Identify which cell holds the provided text, then report its [X, Y] central coordinate. 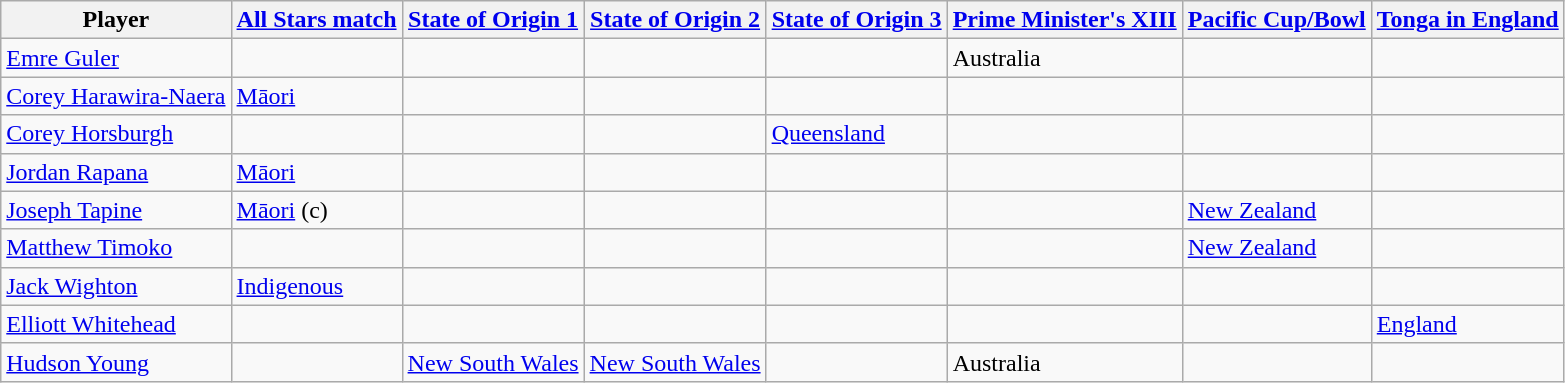
Corey Horsburgh [116, 134]
Tonga in England [1468, 20]
Jack Wighton [116, 286]
England [1468, 324]
Jordan Rapana [116, 172]
Emre Guler [116, 58]
Matthew Timoko [116, 248]
Elliott Whitehead [116, 324]
Joseph Tapine [116, 210]
Indigenous [316, 286]
Māori (c) [316, 210]
All Stars match [316, 20]
State of Origin 1 [493, 20]
Player [116, 20]
Prime Minister's XIII [1064, 20]
State of Origin 3 [856, 20]
State of Origin 2 [675, 20]
Queensland [856, 134]
Hudson Young [116, 362]
Pacific Cup/Bowl [1276, 20]
Corey Harawira-Naera [116, 96]
